Return (x, y) of the center of cell containing provided text 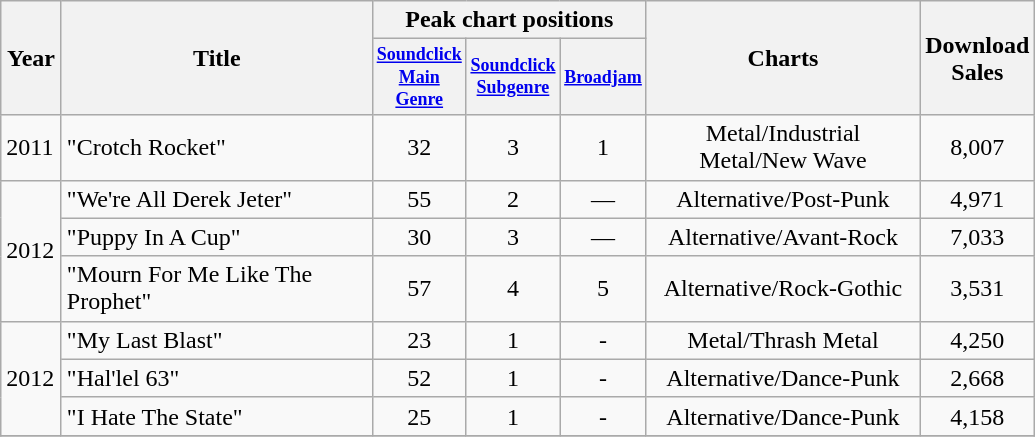
2,668 (978, 378)
"We're All Derek Jeter" (216, 199)
3,531 (978, 288)
Title (216, 58)
4 (513, 288)
Metal/Industrial Metal/New Wave (783, 148)
23 (419, 340)
Broadjam (603, 77)
Alternative/Rock-Gothic (783, 288)
"My Last Blast" (216, 340)
32 (419, 148)
8,007 (978, 148)
"Puppy In A Cup" (216, 237)
Peak chart positions (509, 20)
7,033 (978, 237)
"Mourn For Me Like The Prophet" (216, 288)
Alternative/Post-Punk (783, 199)
Soundclick Main Genre (419, 77)
"Crotch Rocket" (216, 148)
30 (419, 237)
25 (419, 416)
"Hal'lel 63" (216, 378)
55 (419, 199)
4,250 (978, 340)
Metal/Thrash Metal (783, 340)
4,158 (978, 416)
57 (419, 288)
"I Hate The State" (216, 416)
5 (603, 288)
Year (32, 58)
Download Sales (978, 58)
Soundclick Subgenre (513, 77)
2 (513, 199)
Alternative/Avant-Rock (783, 237)
52 (419, 378)
Charts (783, 58)
2011 (32, 148)
4,971 (978, 199)
